Pinpoint the cell where the given text exists, returning its (X, Y) midpoint coordinate. 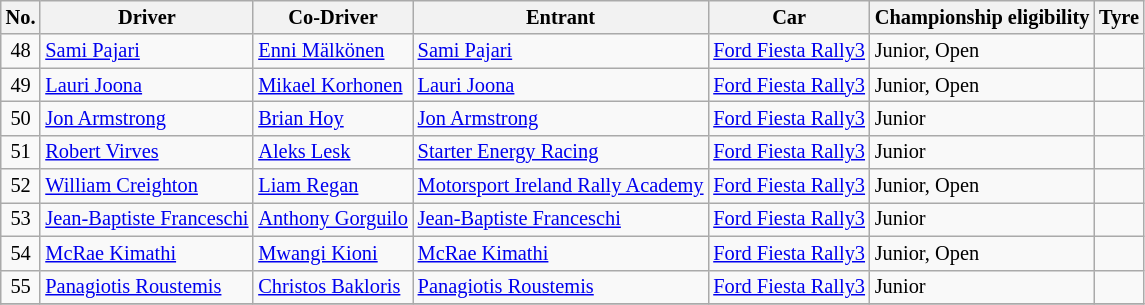
Starter Energy Racing (561, 152)
53 (21, 219)
Robert Virves (146, 152)
50 (21, 118)
Tyre (1119, 17)
Mikael Korhonen (332, 85)
51 (21, 152)
Championship eligibility (982, 17)
No. (21, 17)
Entrant (561, 17)
Christos Bakloris (332, 287)
48 (21, 51)
Driver (146, 17)
Aleks Lesk (332, 152)
Mwangi Kioni (332, 253)
William Creighton (146, 186)
55 (21, 287)
Enni Mälkönen (332, 51)
54 (21, 253)
52 (21, 186)
Liam Regan (332, 186)
Anthony Gorguilo (332, 219)
Motorsport Ireland Rally Academy (561, 186)
Co-Driver (332, 17)
Car (788, 17)
Brian Hoy (332, 118)
49 (21, 85)
